Detect which cell encompasses the target text, then output its (x, y) center coordinate. 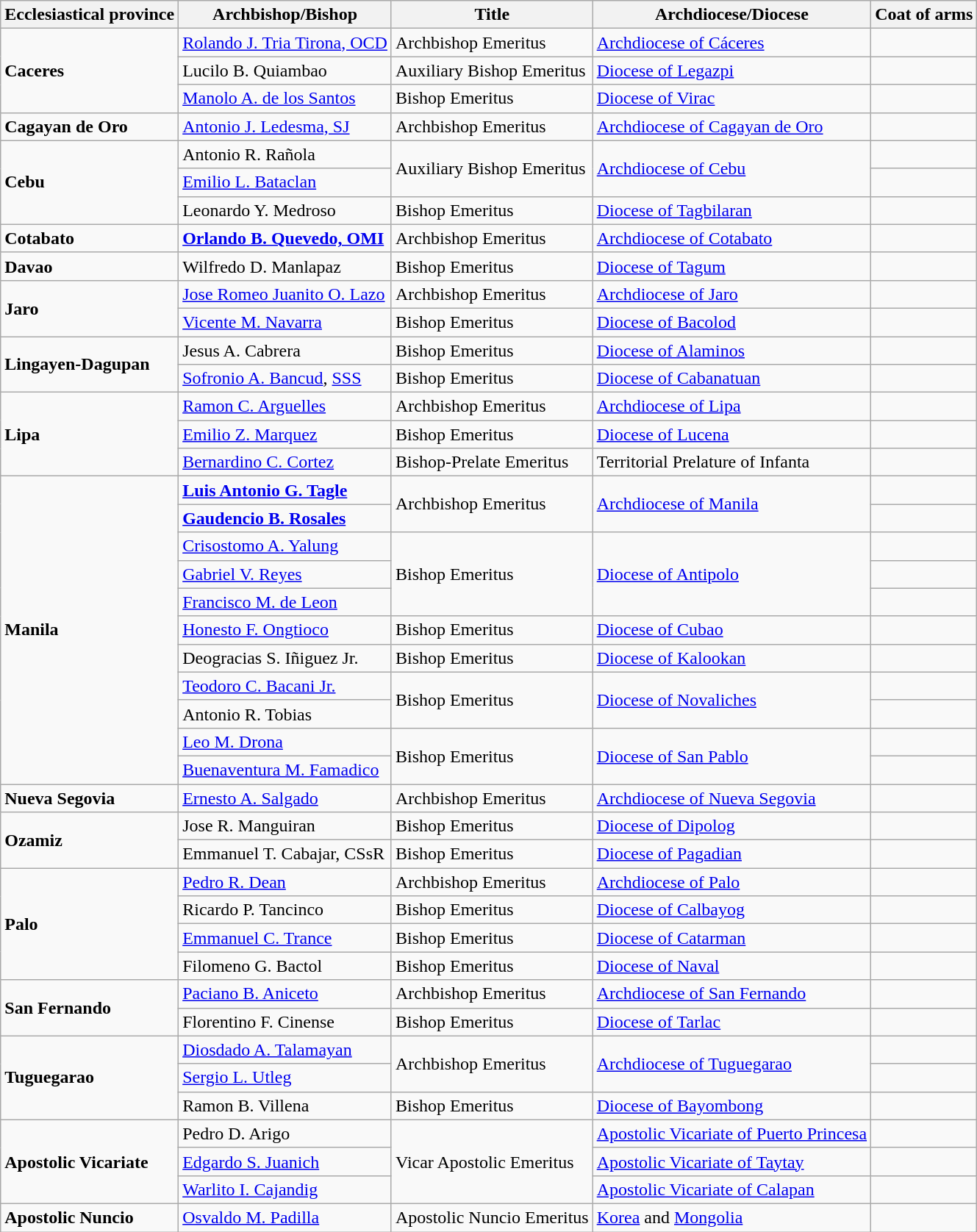
Diocese of Alaminos (731, 351)
Diocese of Cabanatuan (731, 379)
Lingayen-Dagupan (90, 365)
Diocese of Bacolod (731, 322)
Paciano B. Aniceto (285, 994)
Archdiocese of Nueva Segovia (731, 798)
Apostolic Nuncio Emeritus (492, 1217)
Diocese of Cubao (731, 630)
Archbishop/Bishop (285, 15)
Apostolic Vicariate of Puerto Princesa (731, 1133)
Archdiocese of Cebu (731, 168)
Leonardo Y. Medroso (285, 210)
Luis Antonio G. Tagle (285, 490)
Davao (90, 266)
Sofronio A. Bancud, SSS (285, 379)
Jose R. Manguiran (285, 826)
Vicar Apostolic Emeritus (492, 1161)
Wilfredo D. Manlapaz (285, 266)
Coat of arms (924, 15)
Diocese of Tagbilaran (731, 210)
Deogracias S. Iñiguez Jr. (285, 658)
Diocese of Dipolog (731, 826)
Archdiocese/Diocese (731, 15)
Diocese of Naval (731, 966)
Tuguegarao (90, 1078)
Manolo A. de los Santos (285, 99)
Diocese of Tagum (731, 266)
Cagayan de Oro (90, 126)
Vicente M. Navarra (285, 322)
Archdiocese of Jaro (731, 294)
Apostolic Vicariate (90, 1161)
Ricardo P. Tancinco (285, 910)
Diocese of Antipolo (731, 574)
Florentino F. Cinense (285, 1022)
Diocese of Kalookan (731, 658)
Antonio J. Ledesma, SJ (285, 126)
Caceres (90, 71)
Orlando B. Quevedo, OMI (285, 238)
Gabriel V. Reyes (285, 574)
Diocese of Catarman (731, 938)
San Fernando (90, 1008)
Emmanuel T. Cabajar, CSsR (285, 854)
Lucilo B. Quiambao (285, 71)
Archdiocese of Palo (731, 882)
Ecclesiastical province (90, 15)
Diocese of Pagadian (731, 854)
Diosdado A. Talamayan (285, 1050)
Jose Romeo Juanito O. Lazo (285, 294)
Ernesto A. Salgado (285, 798)
Diocese of Novaliches (731, 700)
Manila (90, 631)
Diocese of Calbayog (731, 910)
Bernardino C. Cortez (285, 462)
Sergio L. Utleg (285, 1078)
Rolando J. Tria Tirona, OCD (285, 43)
Diocese of San Pablo (731, 756)
Territorial Prelature of Infanta (731, 462)
Archdiocese of Lipa (731, 407)
Diocese of Tarlac (731, 1022)
Archdiocese of Tuguegarao (731, 1064)
Antonio R. Rañola (285, 154)
Emilio Z. Marquez (285, 434)
Archdiocese of Cotabato (731, 238)
Diocese of Virac (731, 99)
Nueva Segovia (90, 798)
Emmanuel C. Trance (285, 938)
Edgardo S. Juanich (285, 1161)
Archdiocese of Cáceres (731, 43)
Antonio R. Tobias (285, 714)
Jaro (90, 308)
Apostolic Vicariate of Taytay (731, 1161)
Palo (90, 924)
Title (492, 15)
Apostolic Nuncio (90, 1217)
Gaudencio B. Rosales (285, 518)
Crisostomo A. Yalung (285, 546)
Cebu (90, 182)
Pedro R. Dean (285, 882)
Apostolic Vicariate of Calapan (731, 1189)
Warlito I. Cajandig (285, 1189)
Osvaldo M. Padilla (285, 1217)
Cotabato (90, 238)
Ramon B. Villena (285, 1106)
Teodoro C. Bacani Jr. (285, 686)
Bishop-Prelate Emeritus (492, 462)
Diocese of Bayombong (731, 1106)
Leo M. Drona (285, 742)
Emilio L. Bataclan (285, 182)
Lipa (90, 434)
Ozamiz (90, 840)
Francisco M. de Leon (285, 602)
Honesto F. Ongtioco (285, 630)
Filomeno G. Bactol (285, 966)
Buenaventura M. Famadico (285, 770)
Korea and Mongolia (731, 1217)
Archdiocese of Cagayan de Oro (731, 126)
Archdiocese of Manila (731, 504)
Pedro D. Arigo (285, 1133)
Diocese of Legazpi (731, 71)
Archdiocese of San Fernando (731, 994)
Diocese of Lucena (731, 434)
Jesus A. Cabrera (285, 351)
Ramon C. Arguelles (285, 407)
